Scan for the cell matching the given text and deliver its [X, Y] coordinate at center. 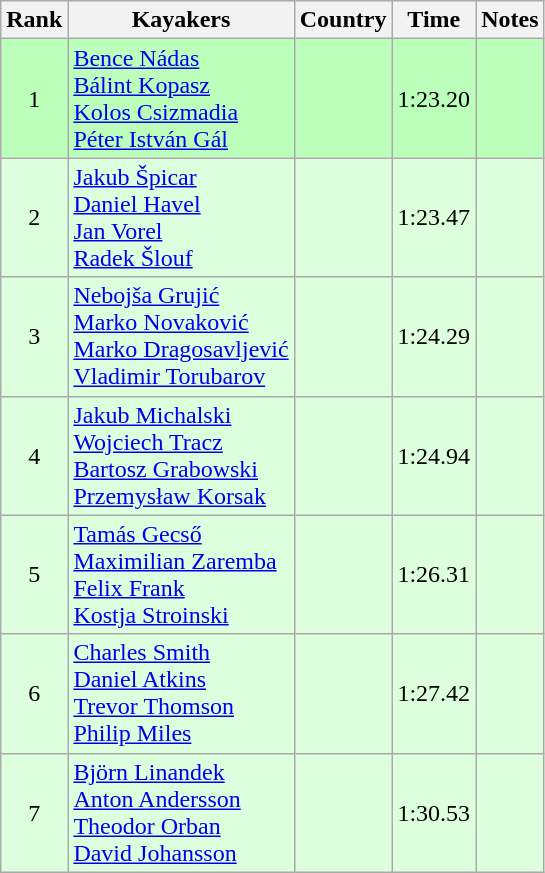
Time [434, 20]
2 [34, 218]
1 [34, 98]
1:24.29 [434, 336]
Nebojša GrujićMarko NovakovićMarko DragosavljevićVladimir Torubarov [181, 336]
5 [34, 574]
1:26.31 [434, 574]
Country [343, 20]
Björn LinandekAnton AnderssonTheodor OrbanDavid Johansson [181, 812]
Tamás GecsőMaximilian ZarembaFelix FrankKostja Stroinski [181, 574]
Bence NádasBálint KopaszKolos CsizmadiaPéter István Gál [181, 98]
Jakub MichalskiWojciech TraczBartosz GrabowskiPrzemysław Korsak [181, 456]
4 [34, 456]
Jakub ŠpicarDaniel HavelJan VorelRadek Šlouf [181, 218]
1:23.20 [434, 98]
Charles SmithDaniel AtkinsTrevor ThomsonPhilip Miles [181, 694]
1:30.53 [434, 812]
6 [34, 694]
Rank [34, 20]
Notes [510, 20]
3 [34, 336]
1:27.42 [434, 694]
7 [34, 812]
Kayakers [181, 20]
1:23.47 [434, 218]
1:24.94 [434, 456]
